Scan for the cell matching the given text and deliver its [x, y] coordinate at center. 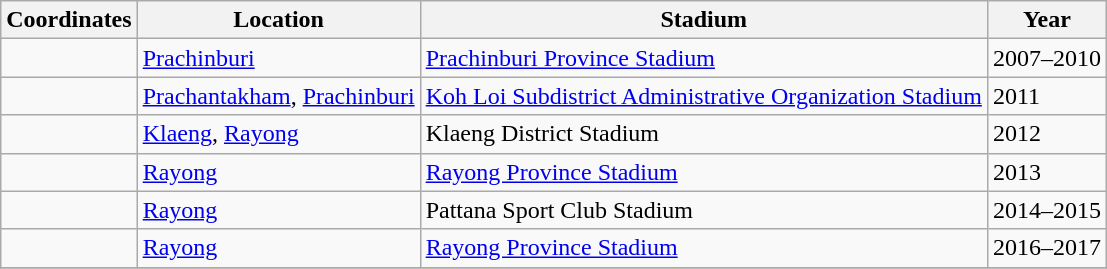
Prachinburi [278, 58]
2016–2017 [1046, 248]
2011 [1046, 96]
Prachinburi Province Stadium [704, 58]
Year [1046, 20]
2013 [1046, 172]
Prachantakham, Prachinburi [278, 96]
Pattana Sport Club Stadium [704, 210]
Klaeng, Rayong [278, 134]
Koh Loi Subdistrict Administrative Organization Stadium [704, 96]
Klaeng District Stadium [704, 134]
2014–2015 [1046, 210]
Location [278, 20]
Coordinates [69, 20]
Stadium [704, 20]
2012 [1046, 134]
2007–2010 [1046, 58]
